Search for the cell housing the specified text and yield its [x, y] center coordinate. 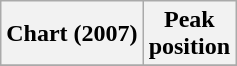
Chart (2007) [72, 34]
Peakposition [189, 34]
